Pinpoint the cell where the given text exists, returning its (X, Y) midpoint coordinate. 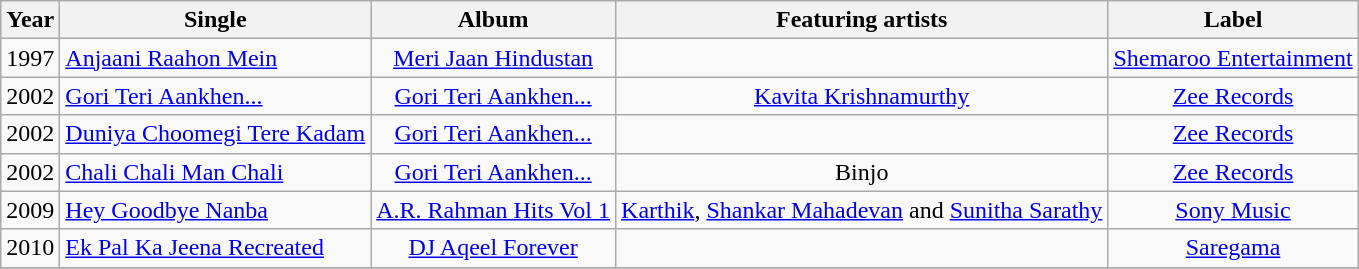
Binjo (862, 172)
Meri Jaan Hindustan (494, 58)
DJ Aqeel Forever (494, 248)
Single (216, 20)
Duniya Choomegi Tere Kadam (216, 134)
Hey Goodbye Nanba (216, 210)
1997 (30, 58)
Year (30, 20)
2009 (30, 210)
Chali Chali Man Chali (216, 172)
Karthik, Shankar Mahadevan and Sunitha Sarathy (862, 210)
Shemaroo Entertainment (1233, 58)
Kavita Krishnamurthy (862, 96)
Sony Music (1233, 210)
A.R. Rahman Hits Vol 1 (494, 210)
2010 (30, 248)
Ek Pal Ka Jeena Recreated (216, 248)
Featuring artists (862, 20)
Album (494, 20)
Label (1233, 20)
Saregama (1233, 248)
Anjaani Raahon Mein (216, 58)
